Extract the [x, y] coordinate from the center of the cell holding the provided text.  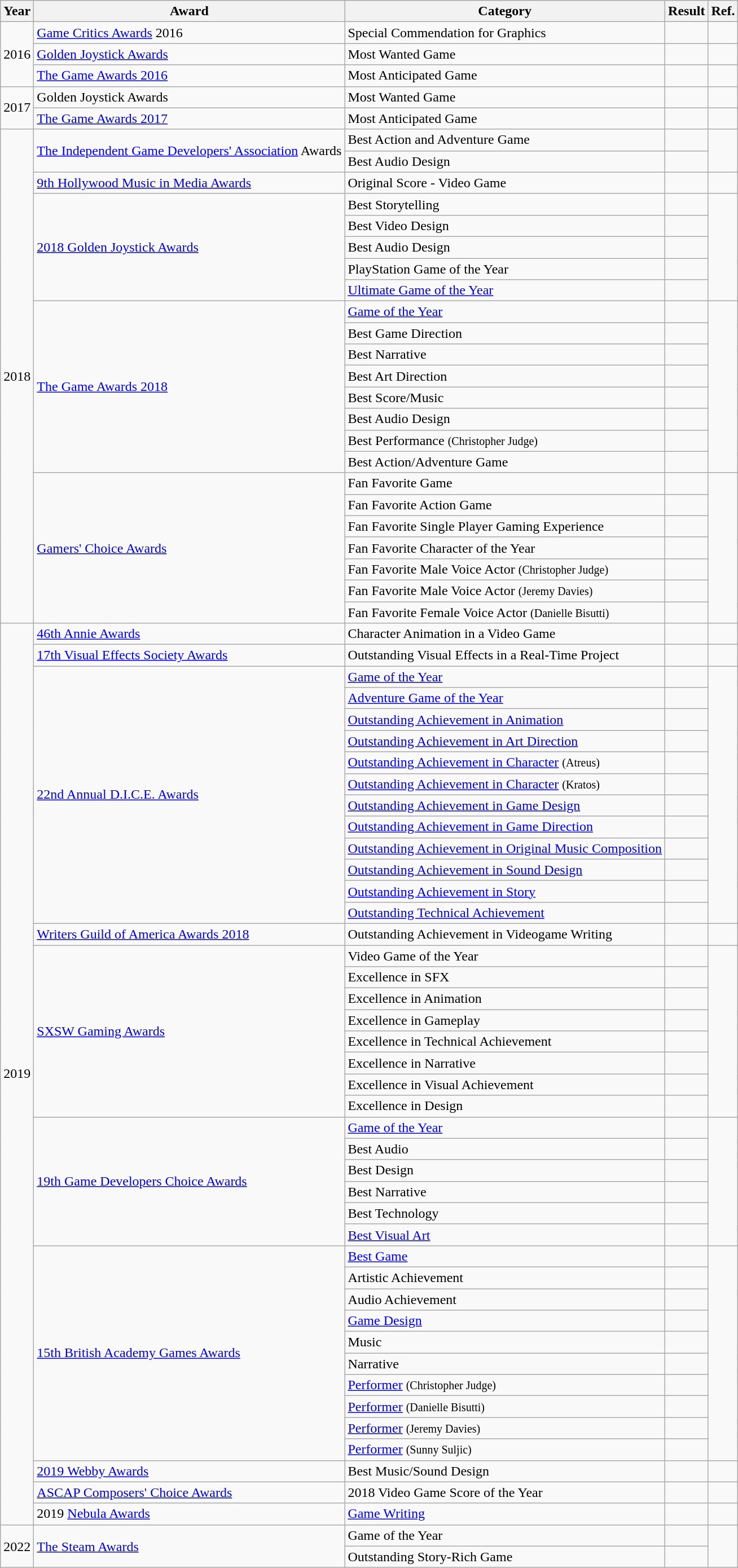
Best Action/Adventure Game [505, 462]
Outstanding Story-Rich Game [505, 1557]
17th Visual Effects Society Awards [190, 655]
Performer (Danielle Bisutti) [505, 1407]
Fan Favorite Single Player Gaming Experience [505, 526]
Outstanding Achievement in Character (Kratos) [505, 784]
Outstanding Technical Achievement [505, 913]
Music [505, 1342]
Best Music/Sound Design [505, 1471]
The Independent Game Developers' Association Awards [190, 151]
Artistic Achievement [505, 1278]
Best Action and Adventure Game [505, 140]
Best Technology [505, 1213]
Year [17, 11]
Ultimate Game of the Year [505, 290]
46th Annie Awards [190, 634]
Outstanding Achievement in Sound Design [505, 870]
PlayStation Game of the Year [505, 269]
Audio Achievement [505, 1299]
Best Art Direction [505, 376]
Excellence in Gameplay [505, 1020]
Game Critics Awards 2016 [190, 33]
2017 [17, 108]
Best Audio [505, 1149]
Fan Favorite Male Voice Actor (Jeremy Davies) [505, 591]
Category [505, 11]
Outstanding Achievement in Art Direction [505, 741]
Outstanding Achievement in Story [505, 891]
2022 [17, 1546]
2019 [17, 1074]
Excellence in SFX [505, 977]
Excellence in Visual Achievement [505, 1085]
Best Visual Art [505, 1235]
Narrative [505, 1364]
Excellence in Design [505, 1106]
Best Performance (Christopher Judge) [505, 441]
Fan Favorite Character of the Year [505, 548]
Ref. [723, 11]
Best Game Direction [505, 333]
Game Design [505, 1321]
Performer (Christopher Judge) [505, 1385]
ASCAP Composers' Choice Awards [190, 1492]
2018 [17, 376]
Award [190, 11]
Video Game of the Year [505, 956]
Fan Favorite Game [505, 483]
2018 Video Game Score of the Year [505, 1492]
Outstanding Achievement in Animation [505, 720]
Special Commendation for Graphics [505, 33]
The Game Awards 2018 [190, 387]
Character Animation in a Video Game [505, 634]
The Game Awards 2016 [190, 76]
Fan Favorite Female Voice Actor (Danielle Bisutti) [505, 612]
Best Design [505, 1170]
Best Storytelling [505, 204]
Result [687, 11]
Fan Favorite Action Game [505, 505]
Adventure Game of the Year [505, 698]
Excellence in Narrative [505, 1063]
Excellence in Animation [505, 999]
Fan Favorite Male Voice Actor (Christopher Judge) [505, 569]
15th British Academy Games Awards [190, 1353]
The Steam Awards [190, 1546]
Performer (Jeremy Davies) [505, 1428]
Outstanding Achievement in Original Music Composition [505, 848]
Outstanding Visual Effects in a Real-Time Project [505, 655]
Performer (Sunny Suljic) [505, 1450]
Writers Guild of America Awards 2018 [190, 934]
Outstanding Achievement in Videogame Writing [505, 934]
The Game Awards 2017 [190, 118]
Best Video Design [505, 226]
Game Writing [505, 1514]
SXSW Gaming Awards [190, 1031]
Original Score - Video Game [505, 183]
2016 [17, 54]
Outstanding Achievement in Game Design [505, 805]
Outstanding Achievement in Character (Atreus) [505, 763]
Outstanding Achievement in Game Direction [505, 827]
2019 Webby Awards [190, 1471]
22nd Annual D.I.C.E. Awards [190, 795]
Best Score/Music [505, 398]
19th Game Developers Choice Awards [190, 1181]
Excellence in Technical Achievement [505, 1042]
2019 Nebula Awards [190, 1514]
2018 Golden Joystick Awards [190, 247]
Gamers' Choice Awards [190, 548]
9th Hollywood Music in Media Awards [190, 183]
Best Game [505, 1256]
